Capture the cell that displays the provided text and extract its [X, Y] central coordinate. 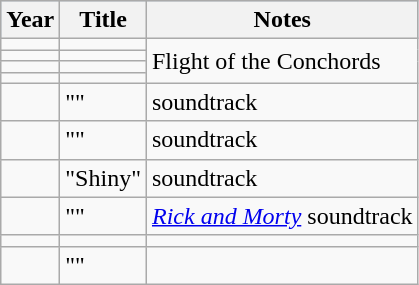
Rick and Morty soundtrack [282, 216]
Flight of the Conchords [282, 61]
Notes [282, 20]
Title [104, 20]
"Shiny" [104, 178]
Year [30, 20]
